Determine the (X, Y) coordinate at the center of the cell enclosing the given text.  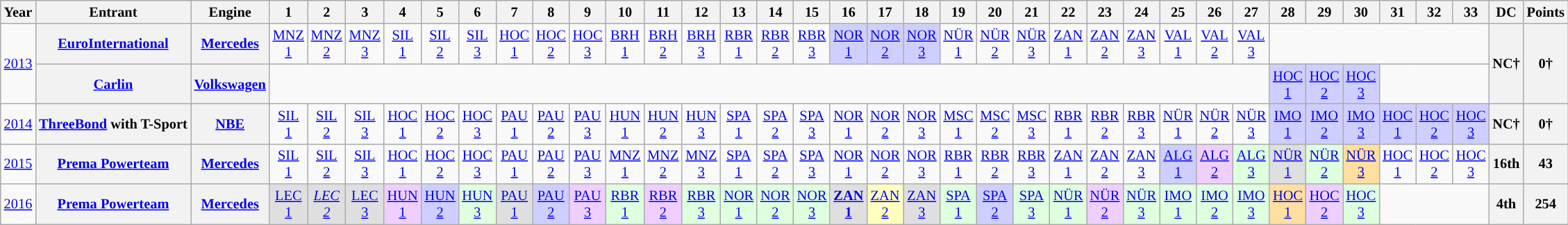
254 (1546, 204)
6 (477, 12)
ALG3 (1251, 164)
12 (701, 12)
NBE (231, 124)
21 (1032, 12)
LEC2 (326, 204)
27 (1251, 12)
2013 (18, 64)
2014 (18, 124)
2015 (18, 164)
VAL2 (1215, 44)
LEC3 (365, 204)
ALG2 (1215, 164)
24 (1142, 12)
25 (1178, 12)
Entrant (112, 12)
4th (1506, 204)
9 (587, 12)
Carlin (112, 84)
32 (1435, 12)
5 (440, 12)
2016 (18, 204)
20 (994, 12)
DC (1506, 12)
16th (1506, 164)
23 (1106, 12)
22 (1068, 12)
33 (1471, 12)
BRH3 (701, 44)
13 (739, 12)
10 (625, 12)
28 (1287, 12)
29 (1325, 12)
19 (958, 12)
16 (849, 12)
EuroInternational (112, 44)
18 (922, 12)
1 (289, 12)
VAL1 (1178, 44)
MSC3 (1032, 124)
15 (812, 12)
11 (662, 12)
43 (1546, 164)
Engine (231, 12)
17 (885, 12)
Volkswagen (231, 84)
MSC1 (958, 124)
ThreeBond with T-Sport (112, 124)
3 (365, 12)
MSC2 (994, 124)
VAL3 (1251, 44)
LEC1 (289, 204)
8 (551, 12)
31 (1397, 12)
ALG1 (1178, 164)
BRH2 (662, 44)
2 (326, 12)
30 (1361, 12)
BRH1 (625, 44)
4 (403, 12)
7 (514, 12)
14 (775, 12)
Points (1546, 12)
Year (18, 12)
26 (1215, 12)
